Locate the cell with the specified text and output its (x, y) center coordinate. 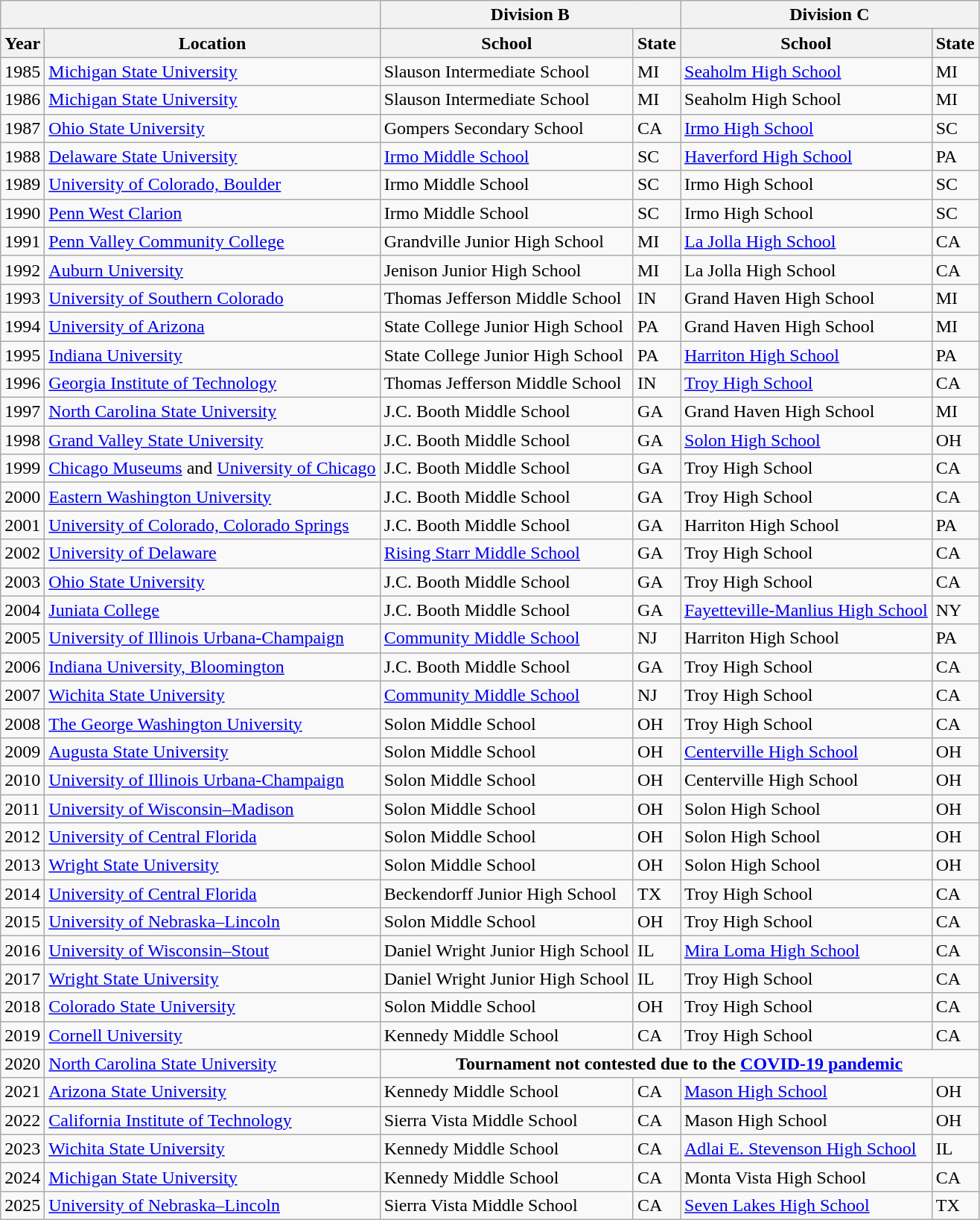
Jenison Junior High School (506, 270)
1992 (22, 270)
Georgia Institute of Technology (212, 384)
2002 (22, 553)
2003 (22, 582)
2007 (22, 695)
2016 (22, 950)
1995 (22, 355)
1988 (22, 156)
Juniata College (212, 610)
2022 (22, 1120)
Gompers Secondary School (506, 128)
Division B (530, 15)
California Institute of Technology (212, 1120)
Auburn University (212, 270)
2013 (22, 865)
2005 (22, 638)
Indiana University, Bloomington (212, 667)
1991 (22, 241)
Haverford High School (806, 156)
Fayetteville-Manlius High School (806, 610)
Adlai E. Stevenson High School (806, 1148)
2010 (22, 780)
2004 (22, 610)
1996 (22, 384)
Cornell University (212, 1035)
Year (22, 43)
University of Southern Colorado (212, 298)
2012 (22, 837)
Indiana University (212, 355)
2006 (22, 667)
NY (955, 610)
Grand Valley State University (212, 440)
Delaware State University (212, 156)
2017 (22, 979)
Chicago Museums and University of Chicago (212, 468)
2019 (22, 1035)
1993 (22, 298)
Penn Valley Community College (212, 241)
Tournament not contested due to the COVID-19 pandemic (679, 1064)
2021 (22, 1092)
2024 (22, 1177)
2014 (22, 894)
2011 (22, 808)
2008 (22, 723)
2020 (22, 1064)
Arizona State University (212, 1092)
2001 (22, 525)
2025 (22, 1205)
Colorado State University (212, 1007)
University of Delaware (212, 553)
Beckendorff Junior High School (506, 894)
University of Wisconsin–Madison (212, 808)
2000 (22, 497)
University of Colorado, Boulder (212, 185)
Location (212, 43)
Division C (830, 15)
2009 (22, 752)
University of Wisconsin–Stout (212, 950)
Augusta State University (212, 752)
2018 (22, 1007)
1986 (22, 100)
Grandville Junior High School (506, 241)
Monta Vista High School (806, 1177)
Penn West Clarion (212, 213)
1989 (22, 185)
Eastern Washington University (212, 497)
Seven Lakes High School (806, 1205)
Rising Starr Middle School (506, 553)
1985 (22, 72)
2015 (22, 922)
The George Washington University (212, 723)
1999 (22, 468)
1990 (22, 213)
1994 (22, 326)
1987 (22, 128)
2023 (22, 1148)
University of Arizona (212, 326)
Mira Loma High School (806, 950)
University of Colorado, Colorado Springs (212, 525)
1998 (22, 440)
1997 (22, 412)
